Scan for the cell matching the given text and deliver its (X, Y) coordinate at center. 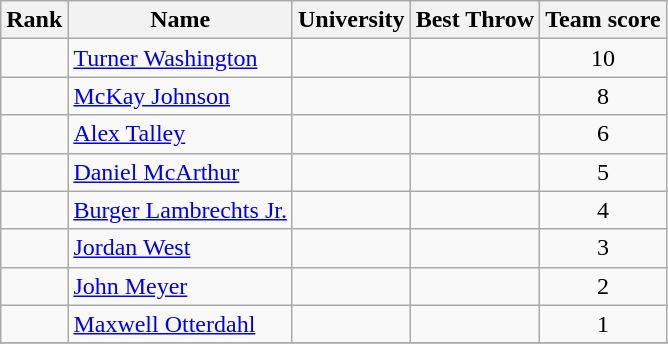
Alex Talley (180, 134)
Jordan West (180, 248)
University (351, 20)
Burger Lambrechts Jr. (180, 210)
Rank (34, 20)
Daniel McArthur (180, 172)
3 (603, 248)
8 (603, 96)
Best Throw (475, 20)
John Meyer (180, 286)
10 (603, 58)
2 (603, 286)
Name (180, 20)
Maxwell Otterdahl (180, 324)
McKay Johnson (180, 96)
1 (603, 324)
5 (603, 172)
Team score (603, 20)
Turner Washington (180, 58)
6 (603, 134)
4 (603, 210)
